Determine the (x, y) coordinate at the center of the cell enclosing the given text.  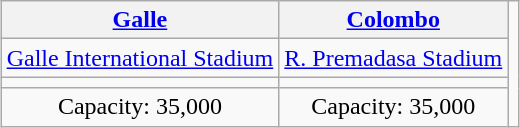
Colombo (394, 20)
R. Premadasa Stadium (394, 58)
Galle (140, 20)
Galle International Stadium (140, 58)
